Determine the (x, y) coordinate at the center of the cell enclosing the given text.  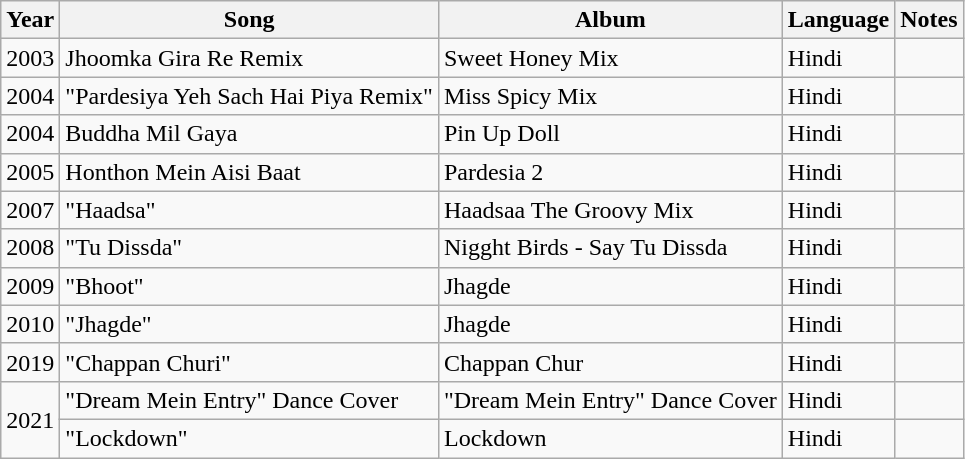
Language (838, 20)
Buddha Mil Gaya (250, 134)
2003 (30, 58)
Chappan Chur (610, 362)
"Tu Dissda" (250, 248)
Song (250, 20)
Honthon Mein Aisi Baat (250, 172)
"Haadsa" (250, 210)
Album (610, 20)
Notes (929, 20)
Jhoomka Gira Re Remix (250, 58)
Pardesia 2 (610, 172)
Sweet Honey Mix (610, 58)
"Bhoot" (250, 286)
2008 (30, 248)
2009 (30, 286)
2007 (30, 210)
2005 (30, 172)
Year (30, 20)
Haadsaa The Groovy Mix (610, 210)
"Lockdown" (250, 438)
"Chappan Churi" (250, 362)
Pin Up Doll (610, 134)
"Pardesiya Yeh Sach Hai Piya Remix" (250, 96)
Nigght Birds - Say Tu Dissda (610, 248)
"Jhagde" (250, 324)
Lockdown (610, 438)
Miss Spicy Mix (610, 96)
2010 (30, 324)
2021 (30, 419)
2019 (30, 362)
